Detect which cell encompasses the target text, then output its [x, y] center coordinate. 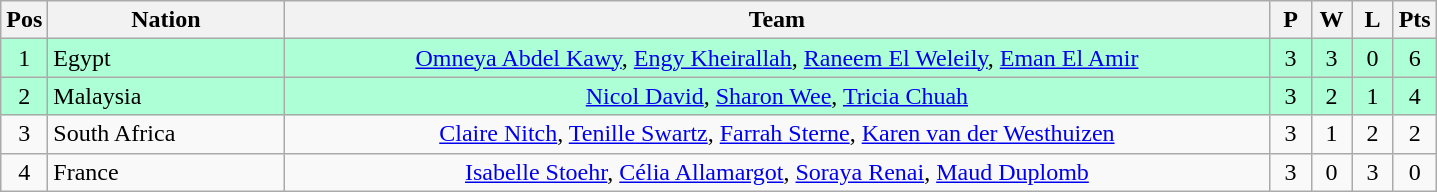
Pts [1414, 20]
France [166, 172]
6 [1414, 58]
Team [777, 20]
Pos [24, 20]
Nation [166, 20]
Malaysia [166, 96]
South Africa [166, 134]
L [1372, 20]
W [1332, 20]
Isabelle Stoehr, Célia Allamargot, Soraya Renai, Maud Duplomb [777, 172]
Claire Nitch, Tenille Swartz, Farrah Sterne, Karen van der Westhuizen [777, 134]
Nicol David, Sharon Wee, Tricia Chuah [777, 96]
P [1290, 20]
Omneya Abdel Kawy, Engy Kheirallah, Raneem El Weleily, Eman El Amir [777, 58]
Egypt [166, 58]
